Extract the [X, Y] coordinate from the center of the cell holding the provided text.  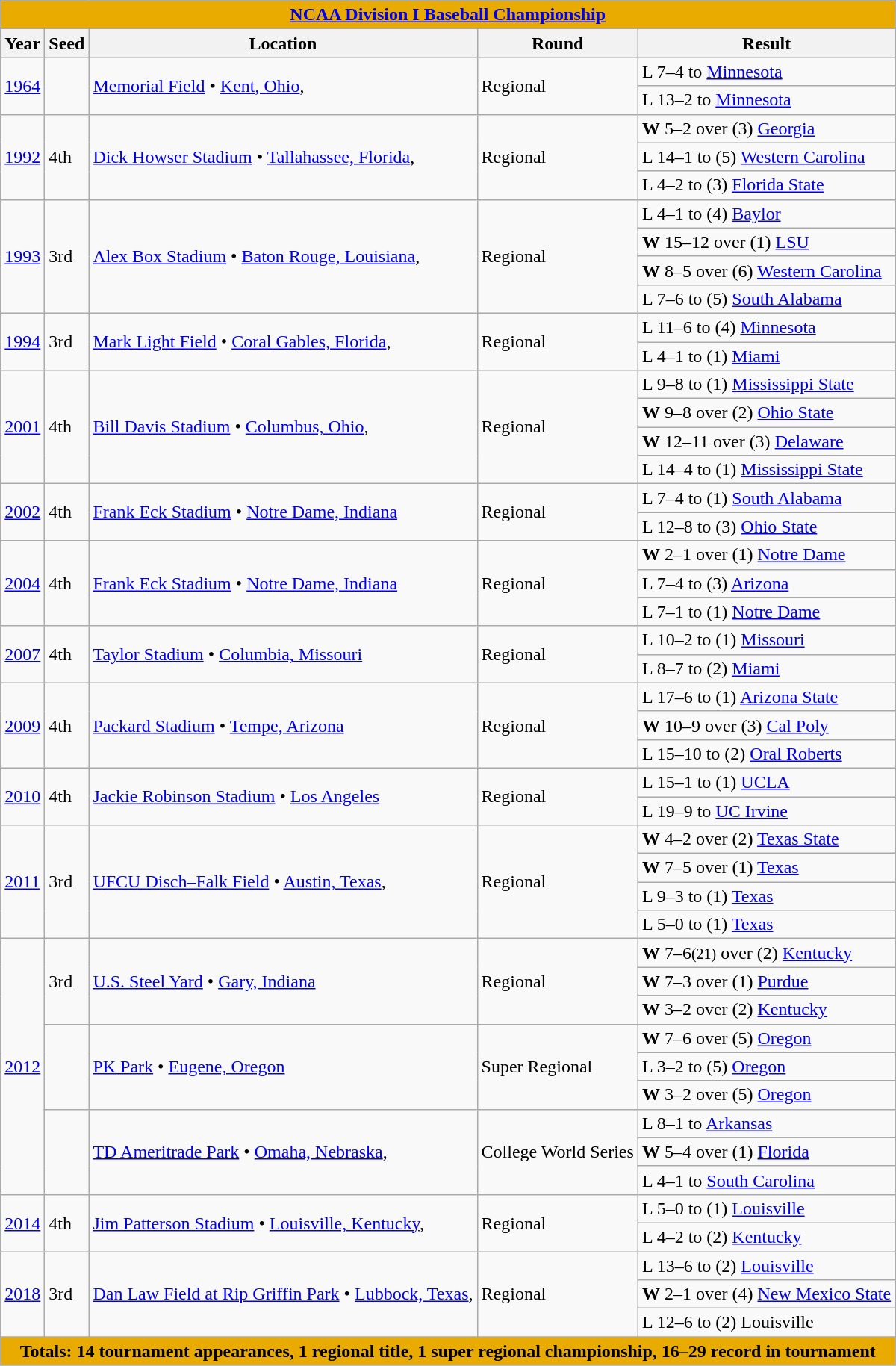
W 4–2 over (2) Texas State [766, 839]
L 4–2 to (2) Kentucky [766, 1237]
L 7–6 to (5) South Alabama [766, 299]
W 7–5 over (1) Texas [766, 868]
W 8–5 over (6) Western Carolina [766, 270]
W 10–9 over (3) Cal Poly [766, 725]
L 7–4 to (3) Arizona [766, 583]
L 5–0 to (1) Louisville [766, 1208]
L 13–6 to (2) Louisville [766, 1266]
L 8–7 to (2) Miami [766, 668]
Mark Light Field • Coral Gables, Florida, [283, 341]
W 5–2 over (3) Georgia [766, 128]
2018 [22, 1294]
L 10–2 to (1) Missouri [766, 640]
Dick Howser Stadium • Tallahassee, Florida, [283, 157]
L 4–1 to South Carolina [766, 1180]
W 5–4 over (1) Florida [766, 1152]
W 7–6 over (5) Oregon [766, 1038]
L 15–1 to (1) UCLA [766, 782]
W 7–3 over (1) Purdue [766, 981]
NCAA Division I Baseball Championship [448, 15]
L 7–4 to (1) South Alabama [766, 498]
L 12–6 to (2) Louisville [766, 1323]
2009 [22, 725]
College World Series [557, 1152]
1992 [22, 157]
W 9–8 over (2) Ohio State [766, 413]
Year [22, 43]
L 5–0 to (1) Texas [766, 925]
Dan Law Field at Rip Griffin Park • Lubbock, Texas, [283, 1294]
PK Park • Eugene, Oregon [283, 1067]
W 3–2 over (5) Oregon [766, 1095]
2001 [22, 427]
W 12–11 over (3) Delaware [766, 441]
L 19–9 to UC Irvine [766, 810]
L 13–2 to Minnesota [766, 100]
2011 [22, 882]
L 7–4 to Minnesota [766, 72]
Jim Patterson Stadium • Louisville, Kentucky, [283, 1223]
W 15–12 over (1) LSU [766, 242]
L 4–1 to (1) Miami [766, 356]
2012 [22, 1067]
L 14–1 to (5) Western Carolina [766, 157]
L 11–6 to (4) Minnesota [766, 327]
L 7–1 to (1) Notre Dame [766, 612]
Memorial Field • Kent, Ohio, [283, 86]
2002 [22, 512]
Bill Davis Stadium • Columbus, Ohio, [283, 427]
Round [557, 43]
Packard Stadium • Tempe, Arizona [283, 725]
Seed [67, 43]
1994 [22, 341]
2010 [22, 796]
1993 [22, 256]
Taylor Stadium • Columbia, Missouri [283, 654]
Result [766, 43]
L 14–4 to (1) Mississippi State [766, 470]
Super Regional [557, 1067]
W 3–2 over (2) Kentucky [766, 1010]
L 4–1 to (4) Baylor [766, 214]
2004 [22, 583]
L 15–10 to (2) Oral Roberts [766, 754]
UFCU Disch–Falk Field • Austin, Texas, [283, 882]
Totals: 14 tournament appearances, 1 regional title, 1 super regional championship, 16–29 record in tournament [448, 1351]
L 9–3 to (1) Texas [766, 896]
W 2–1 over (1) Notre Dame [766, 555]
2014 [22, 1223]
Alex Box Stadium • Baton Rouge, Louisiana, [283, 256]
L 17–6 to (1) Arizona State [766, 697]
W 7–6(21) over (2) Kentucky [766, 953]
W 2–1 over (4) New Mexico State [766, 1294]
U.S. Steel Yard • Gary, Indiana [283, 981]
Location [283, 43]
L 3–2 to (5) Oregon [766, 1067]
L 8–1 to Arkansas [766, 1123]
Jackie Robinson Stadium • Los Angeles [283, 796]
L 12–8 to (3) Ohio State [766, 527]
L 9–8 to (1) Mississippi State [766, 385]
2007 [22, 654]
L 4–2 to (3) Florida State [766, 185]
TD Ameritrade Park • Omaha, Nebraska, [283, 1152]
1964 [22, 86]
